From the cell containing the given text, extract its center point as (x, y) coordinate. 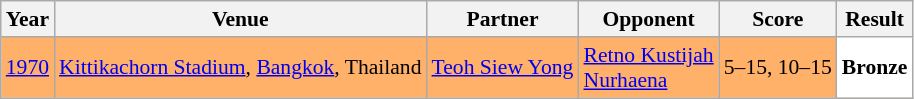
Bronze (875, 68)
Year (28, 19)
Kittikachorn Stadium, Bangkok, Thailand (240, 68)
Teoh Siew Yong (503, 68)
1970 (28, 68)
5–15, 10–15 (778, 68)
Score (778, 19)
Result (875, 19)
Partner (503, 19)
Retno Kustijah Nurhaena (648, 68)
Venue (240, 19)
Opponent (648, 19)
